From the cell containing the given text, extract its center point as [x, y] coordinate. 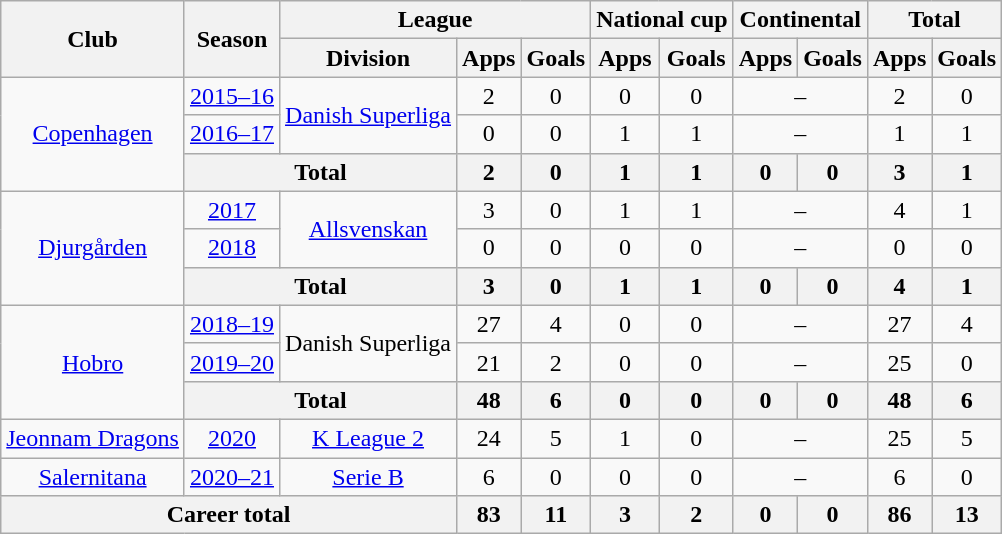
83 [489, 515]
National cup [662, 20]
Serie B [368, 477]
11 [556, 515]
Copenhagen [93, 134]
Division [368, 58]
2017 [232, 210]
86 [899, 515]
2020 [232, 438]
Continental [800, 20]
2019–20 [232, 362]
2018–19 [232, 324]
2020–21 [232, 477]
Career total [229, 515]
K League 2 [368, 438]
League [436, 20]
Djurgården [93, 248]
13 [967, 515]
2018 [232, 248]
Salernitana [93, 477]
Allsvenskan [368, 229]
21 [489, 362]
Club [93, 39]
Hobro [93, 362]
2015–16 [232, 96]
Jeonnam Dragons [93, 438]
24 [489, 438]
2016–17 [232, 134]
Season [232, 39]
